Extract the [x, y] coordinate from the center of the cell holding the provided text.  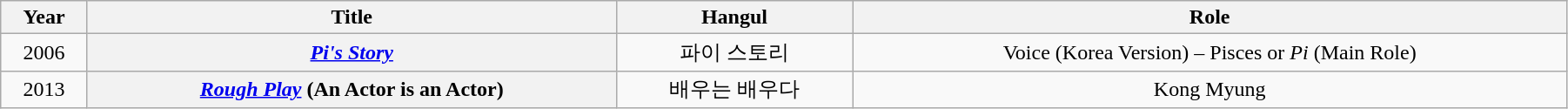
배우는 배우다 [734, 89]
Voice (Korea Version) – Pisces or Pi (Main Role) [1210, 52]
2006 [44, 52]
Rough Play (An Actor is an Actor) [352, 89]
Kong Myung [1210, 89]
Hangul [734, 17]
Year [44, 17]
Role [1210, 17]
파이 스토리 [734, 52]
2013 [44, 89]
Pi's Story [352, 52]
Title [352, 17]
